Determine the (x, y) coordinate at the center of the cell enclosing the given text.  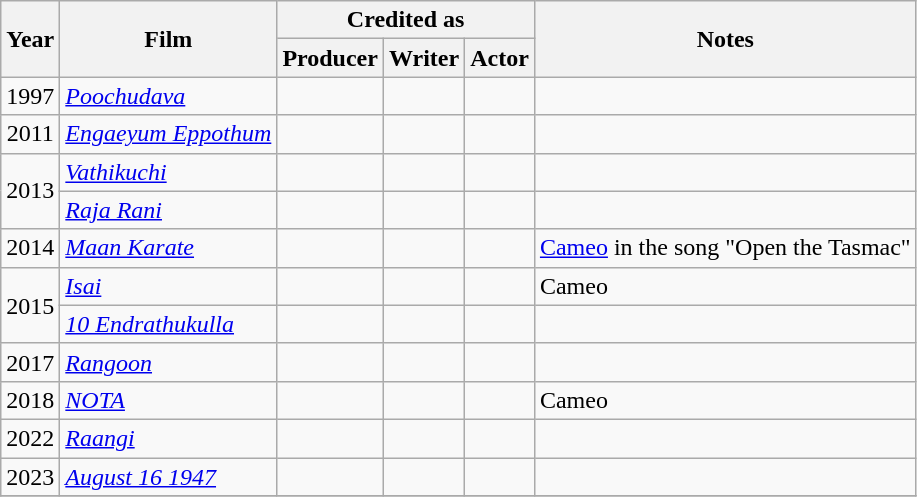
Cameo in the song "Open the Tasmac" (725, 248)
Raja Rani (168, 210)
2011 (30, 134)
Credited as (406, 20)
2015 (30, 305)
10 Endrathukulla (168, 324)
Film (168, 39)
Rangoon (168, 362)
1997 (30, 96)
Engaeyum Eppothum (168, 134)
2013 (30, 191)
2014 (30, 248)
2017 (30, 362)
August 16 1947 (168, 477)
Producer (330, 58)
Vathikuchi (168, 172)
2022 (30, 438)
Writer (424, 58)
Notes (725, 39)
Raangi (168, 438)
2018 (30, 400)
Maan Karate (168, 248)
Isai (168, 286)
2023 (30, 477)
Year (30, 39)
Actor (500, 58)
NOTA (168, 400)
Poochudava (168, 96)
